For the text-containing cell, return its midpoint in [X, Y] coordinate format. 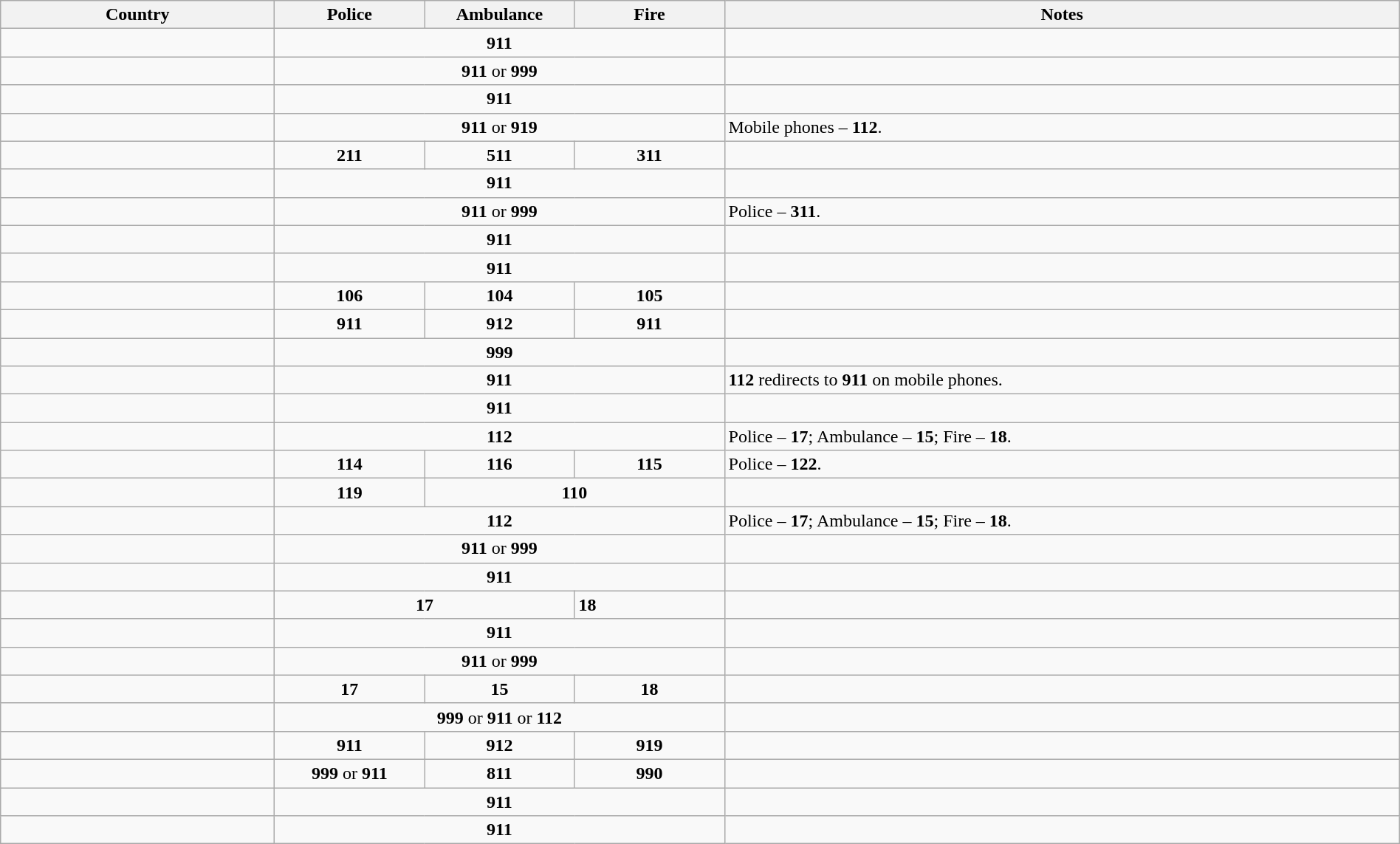
105 [650, 295]
990 [650, 773]
106 [350, 295]
15 [499, 689]
211 [350, 155]
115 [650, 464]
Police – 122. [1062, 464]
Police [350, 15]
999 or 911 [350, 773]
112 redirects to 911 on mobile phones. [1062, 380]
811 [499, 773]
311 [650, 155]
110 [574, 493]
911 or 919 [499, 127]
Notes [1062, 15]
Mobile phones – 112. [1062, 127]
919 [650, 745]
116 [499, 464]
999 or 911 or 112 [499, 717]
Ambulance [499, 15]
119 [350, 493]
104 [499, 295]
Country [137, 15]
999 [499, 352]
Fire [650, 15]
114 [350, 464]
511 [499, 155]
Police – 311. [1062, 211]
